Search for the cell housing the specified text and yield its [x, y] center coordinate. 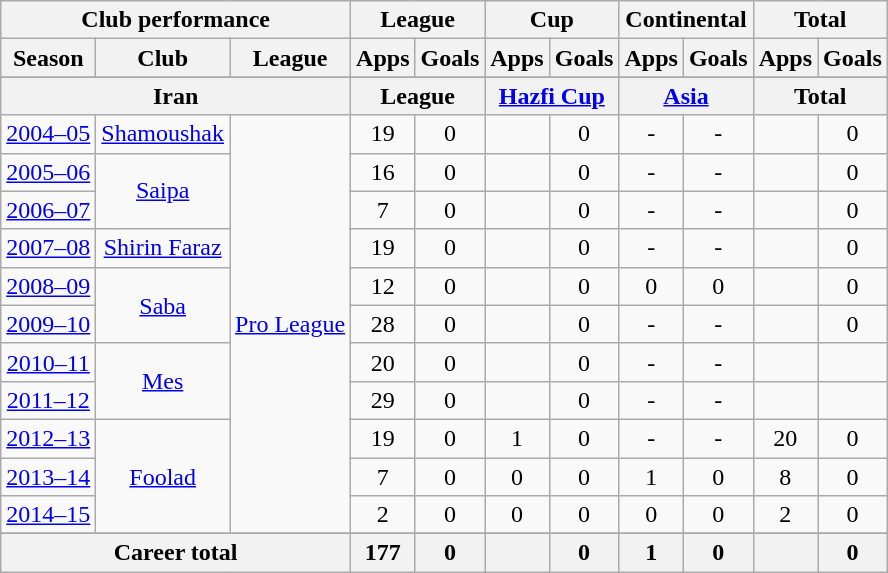
2007–08 [48, 248]
Pro League [290, 324]
2012–13 [48, 438]
Shamoushak [163, 134]
Club [163, 58]
Season [48, 58]
2011–12 [48, 400]
2010–11 [48, 362]
Saipa [163, 191]
16 [383, 172]
2014–15 [48, 515]
Mes [163, 381]
8 [785, 477]
2006–07 [48, 210]
2013–14 [48, 477]
2009–10 [48, 324]
Hazfi Cup [552, 96]
2005–06 [48, 172]
28 [383, 324]
Continental [686, 20]
Club performance [176, 20]
Saba [163, 305]
177 [383, 553]
29 [383, 400]
Asia [686, 96]
Career total [176, 553]
Iran [176, 96]
12 [383, 286]
Cup [552, 20]
Foolad [163, 476]
2004–05 [48, 134]
Shirin Faraz [163, 248]
2008–09 [48, 286]
